Detect which cell encompasses the target text, then output its [x, y] center coordinate. 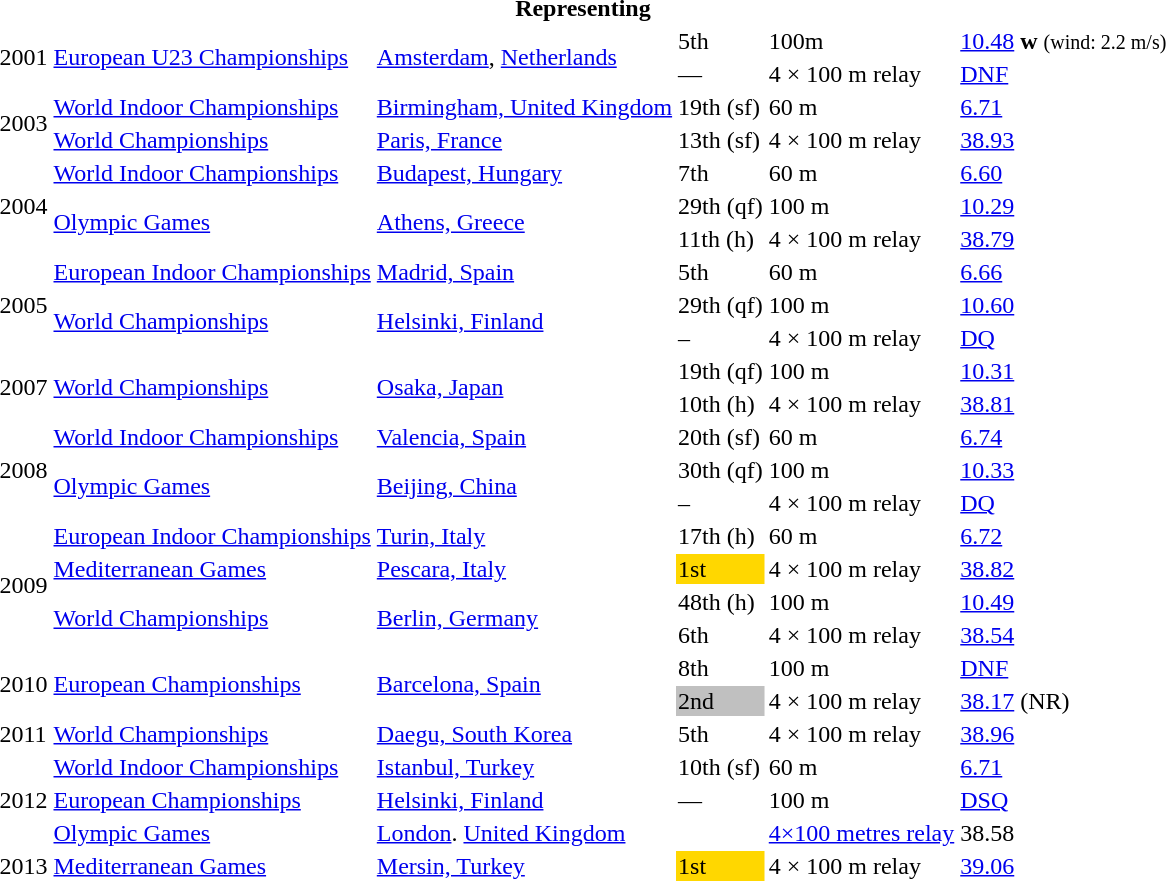
Amsterdam, Netherlands [524, 58]
4×100 metres relay [861, 833]
Pescara, Italy [524, 569]
13th (sf) [721, 140]
7th [721, 173]
Turin, Italy [524, 536]
Daegu, South Korea [524, 734]
Berlin, Germany [524, 618]
8th [721, 668]
Barcelona, Spain [524, 684]
19th (qf) [721, 371]
10th (sf) [721, 767]
Mersin, Turkey [524, 866]
17th (h) [721, 536]
11th (h) [721, 239]
Birmingham, United Kingdom [524, 107]
2nd [721, 701]
European U23 Championships [212, 58]
Athens, Greece [524, 222]
48th (h) [721, 602]
Osaka, Japan [524, 388]
Budapest, Hungary [524, 173]
30th (qf) [721, 470]
Istanbul, Turkey [524, 767]
10th (h) [721, 404]
6th [721, 635]
100m [861, 41]
Beijing, China [524, 486]
20th (sf) [721, 437]
19th (sf) [721, 107]
Madrid, Spain [524, 272]
Paris, France [524, 140]
London. United Kingdom [524, 833]
Valencia, Spain [524, 437]
